Return the [x, y] coordinate for the center point of the cell that contains the specified text.  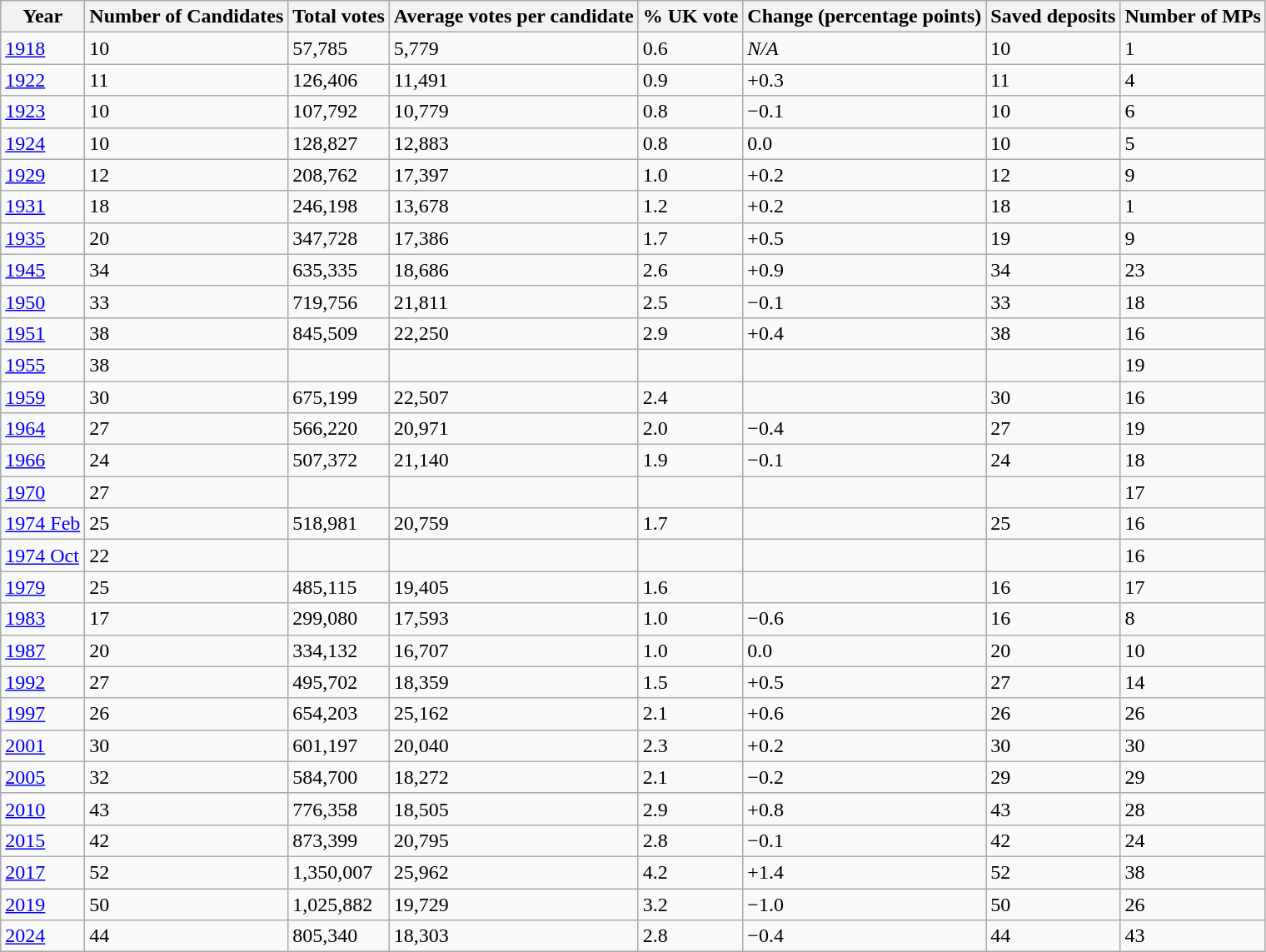
2010 [43, 809]
1966 [43, 461]
16,707 [513, 650]
1929 [43, 175]
1.5 [690, 682]
1974 Feb [43, 524]
485,115 [339, 587]
1955 [43, 365]
1987 [43, 650]
776,358 [339, 809]
22,507 [513, 397]
334,132 [339, 650]
22,250 [513, 333]
1951 [43, 333]
1970 [43, 492]
1992 [43, 682]
10,779 [513, 112]
% UK vote [690, 17]
18,359 [513, 682]
4 [1193, 80]
0.6 [690, 48]
20,040 [513, 745]
2.0 [690, 429]
N/A [865, 48]
1,350,007 [339, 872]
635,335 [339, 270]
845,509 [339, 333]
719,756 [339, 302]
1935 [43, 238]
+0.6 [865, 714]
873,399 [339, 840]
20,759 [513, 524]
57,785 [339, 48]
19,729 [513, 904]
1923 [43, 112]
2.5 [690, 302]
128,827 [339, 143]
−1.0 [865, 904]
17,397 [513, 175]
21,140 [513, 461]
1.6 [690, 587]
25,962 [513, 872]
566,220 [339, 429]
654,203 [339, 714]
18,272 [513, 777]
18,505 [513, 809]
1950 [43, 302]
126,406 [339, 80]
18,303 [513, 936]
5 [1193, 143]
4.2 [690, 872]
13,678 [513, 207]
805,340 [339, 936]
20,795 [513, 840]
2019 [43, 904]
1931 [43, 207]
1922 [43, 80]
3.2 [690, 904]
1983 [43, 619]
2.3 [690, 745]
1,025,882 [339, 904]
2017 [43, 872]
507,372 [339, 461]
6 [1193, 112]
Change (percentage points) [865, 17]
8 [1193, 619]
32 [187, 777]
347,728 [339, 238]
2005 [43, 777]
1.2 [690, 207]
20,971 [513, 429]
495,702 [339, 682]
2.6 [690, 270]
1924 [43, 143]
2001 [43, 745]
1979 [43, 587]
601,197 [339, 745]
107,792 [339, 112]
584,700 [339, 777]
246,198 [339, 207]
+0.8 [865, 809]
21,811 [513, 302]
1974 Oct [43, 556]
Saved deposits [1053, 17]
2.4 [690, 397]
Total votes [339, 17]
518,981 [339, 524]
17,593 [513, 619]
1.9 [690, 461]
Number of MPs [1193, 17]
Average votes per candidate [513, 17]
23 [1193, 270]
299,080 [339, 619]
1964 [43, 429]
18,686 [513, 270]
19,405 [513, 587]
−0.2 [865, 777]
1945 [43, 270]
2024 [43, 936]
14 [1193, 682]
28 [1193, 809]
0.9 [690, 80]
−0.6 [865, 619]
675,199 [339, 397]
12,883 [513, 143]
1918 [43, 48]
Number of Candidates [187, 17]
2015 [43, 840]
+1.4 [865, 872]
208,762 [339, 175]
Year [43, 17]
+0.4 [865, 333]
1959 [43, 397]
5,779 [513, 48]
22 [187, 556]
25,162 [513, 714]
1997 [43, 714]
+0.9 [865, 270]
+0.3 [865, 80]
11,491 [513, 80]
17,386 [513, 238]
